Find where the given text appears and provide that cell's center as [x, y] coordinate. 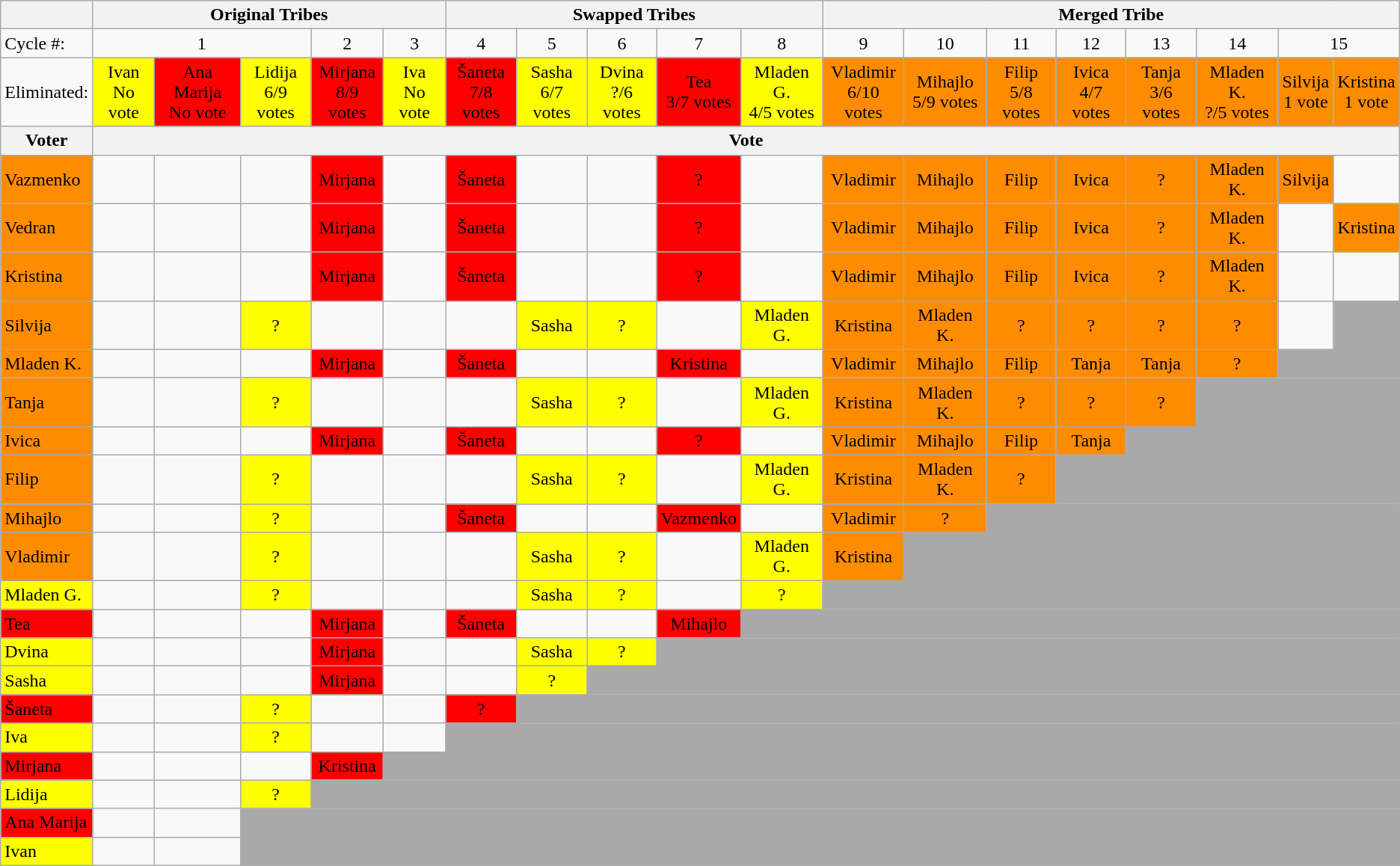
Vladimir6/10 votes [863, 92]
6 [622, 43]
Lidija [46, 794]
Mladen G.4/5 votes [782, 92]
2 [347, 43]
IvanNo vote [124, 92]
Mirjana8/9 votes [347, 92]
Ana MarijaNo vote [197, 92]
Iva [46, 737]
Silvija1 vote [1306, 92]
Tanja3/6 votes [1161, 92]
13 [1161, 43]
Swapped Tribes [634, 15]
Tea3/7 votes [699, 92]
11 [1022, 43]
Lidija6/9 votes [275, 92]
10 [945, 43]
1 [202, 43]
5 [552, 43]
Cycle #: [46, 43]
Merged Tribe [1111, 15]
Vedran [46, 227]
3 [414, 43]
7 [699, 43]
IvaNo vote [414, 92]
Mihajlo5/9 votes [945, 92]
12 [1091, 43]
Eliminated: [46, 92]
Sasha6/7 votes [552, 92]
Voter [46, 141]
9 [863, 43]
Mladen K.?/5 votes [1237, 92]
Original Tribes [269, 15]
Ana Marija [46, 823]
Dvina?/6 votes [622, 92]
4 [482, 43]
14 [1237, 43]
Tea [46, 624]
8 [782, 43]
Filip5/8 votes [1022, 92]
Šaneta7/8 votes [482, 92]
Ivica4/7 votes [1091, 92]
Dvina [46, 652]
Vote [746, 141]
15 [1339, 43]
Kristina1 vote [1366, 92]
Ivan [46, 851]
